Output the (X, Y) coordinate of the center of the cell containing the given text.  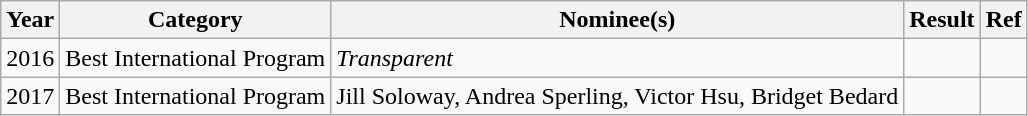
Category (196, 20)
2016 (30, 58)
2017 (30, 96)
Nominee(s) (618, 20)
Transparent (618, 58)
Result (942, 20)
Ref (1004, 20)
Year (30, 20)
Jill Soloway, Andrea Sperling, Victor Hsu, Bridget Bedard (618, 96)
